Pinpoint the cell where the given text exists, returning its [X, Y] midpoint coordinate. 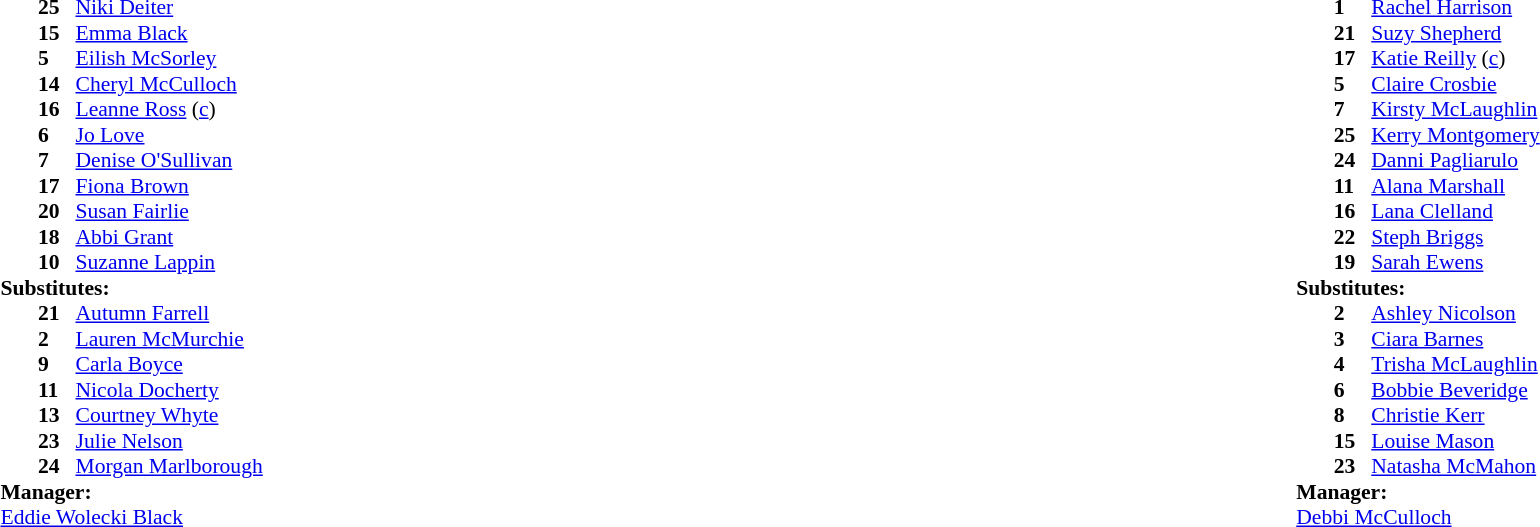
14 [57, 84]
3 [1353, 339]
Jo Love [170, 135]
Ciara Barnes [1455, 339]
Suzanne Lappin [170, 263]
Courtney Whyte [170, 415]
Christie Kerr [1455, 415]
Lauren McMurchie [170, 339]
19 [1353, 263]
Cheryl McCulloch [170, 84]
Kirsty McLaughlin [1455, 109]
Natasha McMahon [1455, 467]
Trisha McLaughlin [1455, 365]
Claire Crosbie [1455, 84]
9 [57, 365]
8 [1353, 415]
Julie Nelson [170, 441]
4 [1353, 365]
18 [57, 237]
22 [1353, 237]
Eilish McSorley [170, 59]
Bobbie Beveridge [1455, 390]
Emma Black [170, 33]
Katie Reilly (c) [1455, 59]
Nicola Docherty [170, 390]
Denise O'Sullivan [170, 161]
Morgan Marlborough [170, 467]
Steph Briggs [1455, 237]
Sarah Ewens [1455, 263]
Autumn Farrell [170, 313]
Lana Clelland [1455, 211]
13 [57, 415]
20 [57, 211]
Suzy Shepherd [1455, 33]
Kerry Montgomery [1455, 135]
10 [57, 263]
Carla Boyce [170, 365]
Abbi Grant [170, 237]
Fiona Brown [170, 186]
Leanne Ross (c) [170, 109]
25 [1353, 135]
Susan Fairlie [170, 211]
Danni Pagliarulo [1455, 161]
Ashley Nicolson [1455, 313]
Alana Marshall [1455, 186]
Louise Mason [1455, 441]
